Locate the cell with the specified text and output its [x, y] center coordinate. 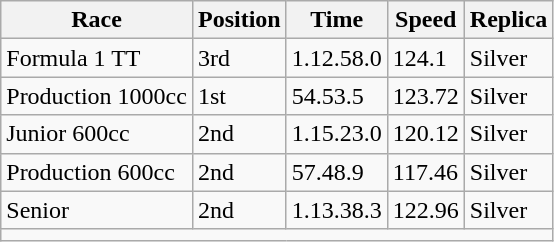
Formula 1 TT [97, 58]
117.46 [426, 172]
Production 600cc [97, 172]
Speed [426, 20]
Junior 600cc [97, 134]
1.12.58.0 [336, 58]
54.53.5 [336, 96]
124.1 [426, 58]
1.13.38.3 [336, 210]
122.96 [426, 210]
Senior [97, 210]
Race [97, 20]
Replica [508, 20]
123.72 [426, 96]
1st [239, 96]
120.12 [426, 134]
Production 1000cc [97, 96]
Position [239, 20]
1.15.23.0 [336, 134]
Time [336, 20]
3rd [239, 58]
57.48.9 [336, 172]
